Capture the cell that displays the provided text and extract its [X, Y] central coordinate. 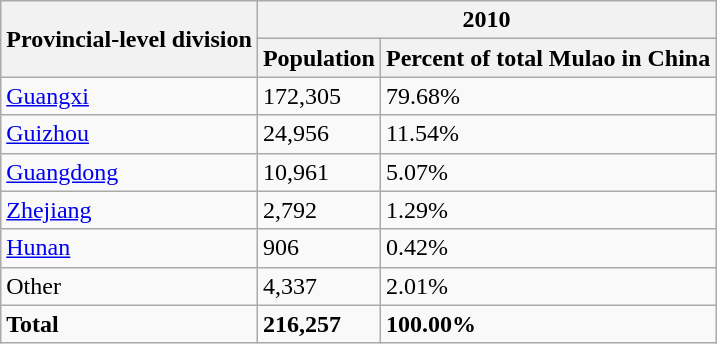
79.68% [548, 96]
Total [130, 324]
172,305 [318, 96]
100.00% [548, 324]
11.54% [548, 134]
216,257 [318, 324]
4,337 [318, 286]
906 [318, 248]
Percent of total Mulao in China [548, 58]
Guizhou [130, 134]
Population [318, 58]
5.07% [548, 172]
2,792 [318, 210]
2.01% [548, 286]
Zhejiang [130, 210]
24,956 [318, 134]
Guangdong [130, 172]
2010 [486, 20]
1.29% [548, 210]
Guangxi [130, 96]
10,961 [318, 172]
0.42% [548, 248]
Provincial-level division [130, 39]
Other [130, 286]
Hunan [130, 248]
